Locate the cell with the specified text and output its [X, Y] center coordinate. 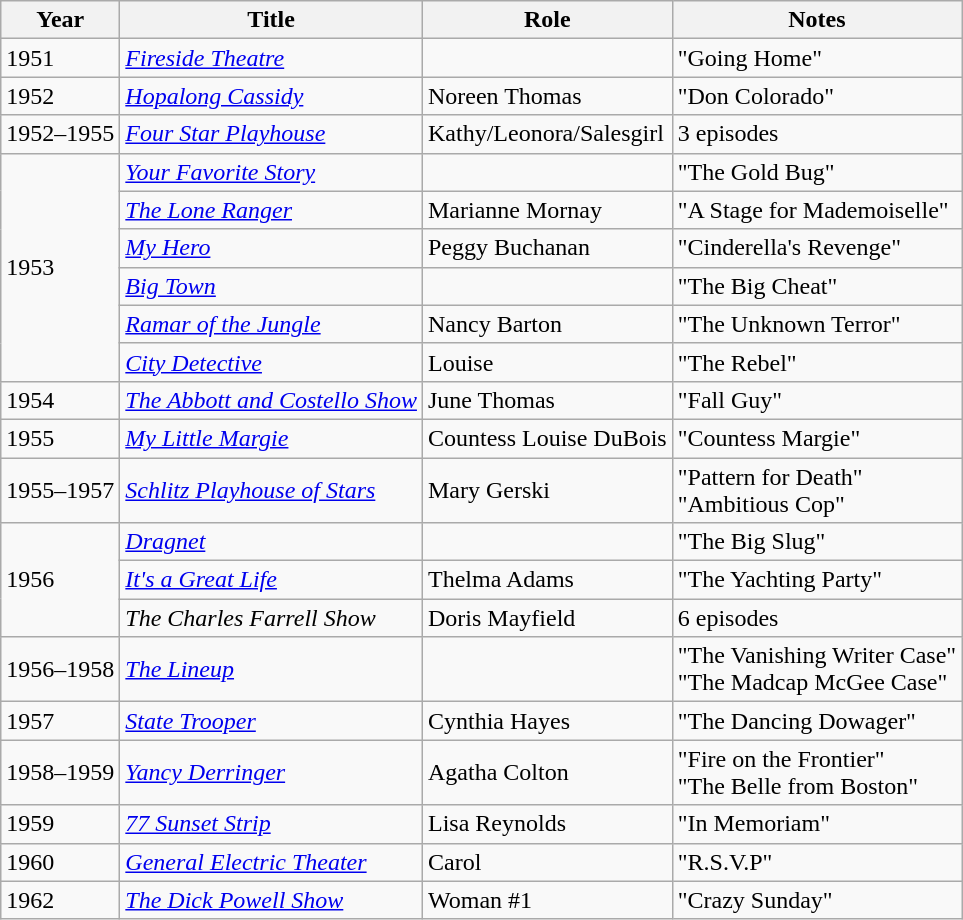
"R.S.V.P" [816, 862]
Dragnet [272, 542]
"The Gold Bug" [816, 172]
Fireside Theatre [272, 58]
1956 [60, 580]
Role [547, 20]
"The Unknown Terror" [816, 324]
"The Dancing Dowager" [816, 721]
3 episodes [816, 134]
1952 [60, 96]
"Don Colorado" [816, 96]
"Countess Margie" [816, 438]
The Abbott and Costello Show [272, 400]
"The Vanishing Writer Case""The Madcap McGee Case" [816, 670]
"Going Home" [816, 58]
1954 [60, 400]
Your Favorite Story [272, 172]
Doris Mayfield [547, 618]
"Fire on the Frontier""The Belle from Boston" [816, 772]
Four Star Playhouse [272, 134]
Cynthia Hayes [547, 721]
1958–1959 [60, 772]
Notes [816, 20]
Year [60, 20]
Woman #1 [547, 900]
1960 [60, 862]
Carol [547, 862]
Schlitz Playhouse of Stars [272, 490]
Thelma Adams [547, 580]
Noreen Thomas [547, 96]
"The Big Slug" [816, 542]
Hopalong Cassidy [272, 96]
1952–1955 [60, 134]
My Little Margie [272, 438]
1955 [60, 438]
6 episodes [816, 618]
The Lineup [272, 670]
77 Sunset Strip [272, 824]
Lisa Reynolds [547, 824]
Ramar of the Jungle [272, 324]
Yancy Derringer [272, 772]
Peggy Buchanan [547, 248]
"The Big Cheat" [816, 286]
The Dick Powell Show [272, 900]
1962 [60, 900]
1955–1957 [60, 490]
1956–1958 [60, 670]
Nancy Barton [547, 324]
"Cinderella's Revenge" [816, 248]
1953 [60, 267]
Title [272, 20]
"The Yachting Party" [816, 580]
Louise [547, 362]
"In Memoriam" [816, 824]
1957 [60, 721]
State Trooper [272, 721]
Marianne Mornay [547, 210]
"Pattern for Death""Ambitious Cop" [816, 490]
Countess Louise DuBois [547, 438]
It's a Great Life [272, 580]
1951 [60, 58]
Kathy/Leonora/Salesgirl [547, 134]
"Crazy Sunday" [816, 900]
1959 [60, 824]
The Lone Ranger [272, 210]
Agatha Colton [547, 772]
"A Stage for Mademoiselle" [816, 210]
June Thomas [547, 400]
"The Rebel" [816, 362]
The Charles Farrell Show [272, 618]
My Hero [272, 248]
City Detective [272, 362]
Mary Gerski [547, 490]
General Electric Theater [272, 862]
"Fall Guy" [816, 400]
Big Town [272, 286]
